Detect which cell encompasses the target text, then output its [x, y] center coordinate. 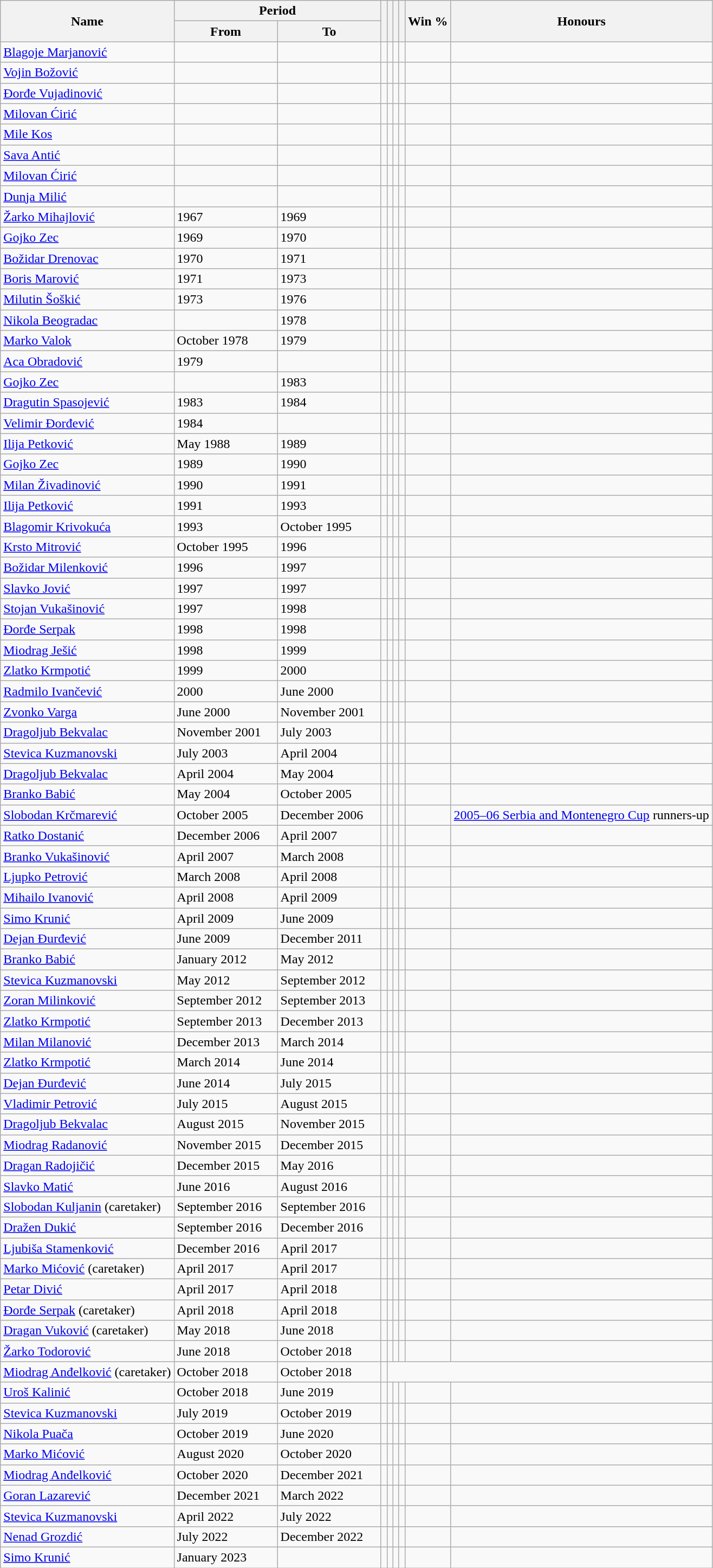
January 2023 [225, 1557]
Dunja Milić [87, 196]
1978 [329, 320]
Slavko Matić [87, 1186]
Aca Obradović [87, 361]
Uroš Kalinić [87, 1392]
Miodrag Radanović [87, 1145]
Marko Mićović (caretaker) [87, 1269]
Ratko Dostanić [87, 835]
May 1988 [225, 444]
Goran Lazarević [87, 1495]
Period [277, 11]
April 2022 [225, 1516]
August 2020 [225, 1454]
To [329, 31]
January 2012 [225, 960]
Honours [581, 21]
Zvonko Varga [87, 712]
Name [87, 21]
July 2019 [225, 1413]
Vladimir Petrović [87, 1104]
June 2020 [329, 1434]
Blagoje Marjanović [87, 52]
Ljubiša Stamenković [87, 1248]
Miodrag Ješić [87, 650]
Božidar Drenovac [87, 258]
Miodrag Anđelković [87, 1475]
Win % [428, 21]
Stojan Vukašinović [87, 609]
Miodrag Anđelković (caretaker) [87, 1372]
Žarko Todorović [87, 1351]
Vojin Božović [87, 73]
Petar Divić [87, 1290]
Dragan Vuković (caretaker) [87, 1331]
June 2016 [225, 1186]
Đorđe Serpak [87, 630]
August 2016 [329, 1186]
1967 [225, 217]
Mihailo Ivanović [87, 897]
March 2022 [329, 1495]
Sava Antić [87, 155]
June 2019 [329, 1392]
Marko Valok [87, 341]
May 2016 [329, 1165]
October 1978 [225, 341]
May 2018 [225, 1331]
Đorđe Vujadinović [87, 93]
Zoran Milinković [87, 1001]
Marko Mićović [87, 1454]
Đorđe Serpak (caretaker) [87, 1310]
Dražen Dukić [87, 1227]
Nikola Beogradac [87, 320]
Milutin Šoškić [87, 300]
Velimir Đorđević [87, 423]
Nenad Grozdić [87, 1537]
Branko Vukašinović [87, 856]
Dragan Radojičić [87, 1165]
Milan Živadinović [87, 485]
Milan Milanović [87, 1042]
December 2022 [329, 1537]
Slavko Jović [87, 588]
Slobodan Krčmarević [87, 815]
Nikola Puača [87, 1434]
Krsto Mitrović [87, 547]
Mile Kos [87, 134]
From [225, 31]
Radmilo Ivančević [87, 691]
December 2011 [329, 939]
Žarko Mihajlović [87, 217]
Blagomir Krivokuća [87, 526]
Boris Marović [87, 279]
Ljupko Petrović [87, 877]
2005–06 Serbia and Montenegro Cup runners-up [581, 815]
Slobodan Kuljanin (caretaker) [87, 1207]
Dragutin Spasojević [87, 403]
1976 [329, 300]
Božidar Milenković [87, 567]
